From the cell containing the given text, extract its center point as [x, y] coordinate. 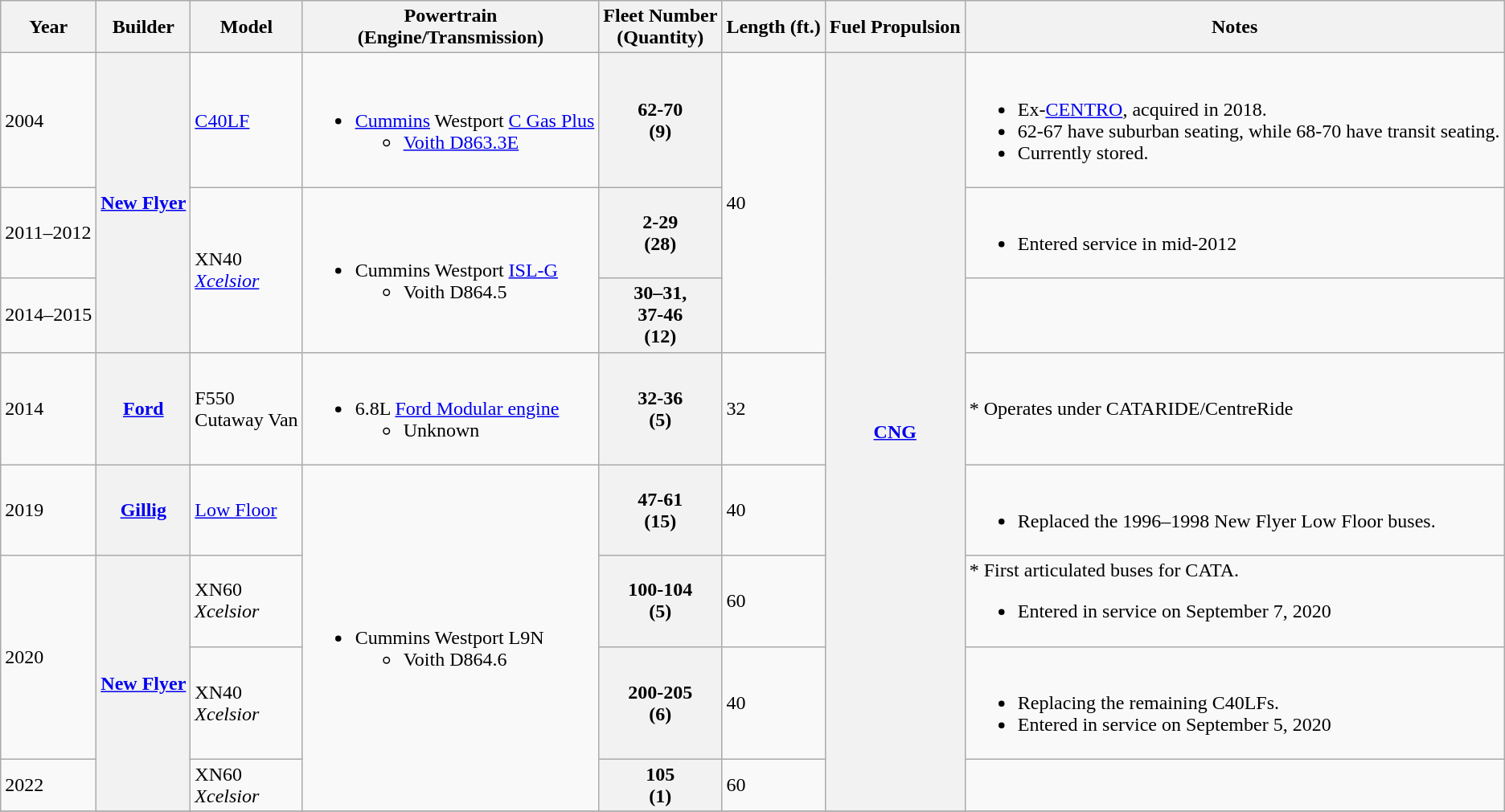
Fleet Number(Quantity) [661, 27]
Fuel Propulsion [895, 27]
Cummins Westport ISL-GVoith D864.5 [450, 270]
2019 [48, 510]
2014–2015 [48, 315]
2011–2012 [48, 233]
C40LF [246, 121]
2004 [48, 121]
Entered service in mid-2012 [1235, 233]
Builder [143, 27]
Ford [143, 408]
Cummins Westport C Gas PlusVoith D863.3E [450, 121]
200-205(6) [661, 703]
Year [48, 27]
F550Cutaway Van [246, 408]
47-61(15) [661, 510]
* First articulated buses for CATA.Entered in service on September 7, 2020 [1235, 601]
Gillig [143, 510]
2020 [48, 658]
62-70(9) [661, 121]
Low Floor [246, 510]
32-36(5) [661, 408]
Notes [1235, 27]
Model [246, 27]
Replacing the remaining C40LFs.Entered in service on September 5, 2020 [1235, 703]
32 [773, 408]
2-29(28) [661, 233]
Ex-CENTRO, acquired in 2018.62-67 have suburban seating, while 68-70 have transit seating.Currently stored. [1235, 121]
* Operates under CATARIDE/CentreRide [1235, 408]
100-104(5) [661, 601]
30–31,37-46(12) [661, 315]
CNG [895, 433]
Replaced the 1996–1998 New Flyer Low Floor buses. [1235, 510]
6.8L Ford Modular engineUnknown [450, 408]
105(1) [661, 785]
Length (ft.) [773, 27]
Powertrain(Engine/Transmission) [450, 27]
2022 [48, 785]
2014 [48, 408]
Cummins Westport L9NVoith D864.6 [450, 638]
